Locate the cell with the specified text and output its (x, y) center coordinate. 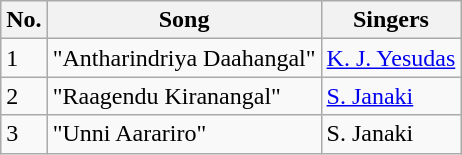
"Raagendu Kiranangal" (184, 96)
Singers (391, 20)
"Unni Aarariro" (184, 134)
"Antharindriya Daahangal" (184, 58)
3 (24, 134)
No. (24, 20)
K. J. Yesudas (391, 58)
Song (184, 20)
1 (24, 58)
2 (24, 96)
